Locate the cell with the specified text and output its (X, Y) center coordinate. 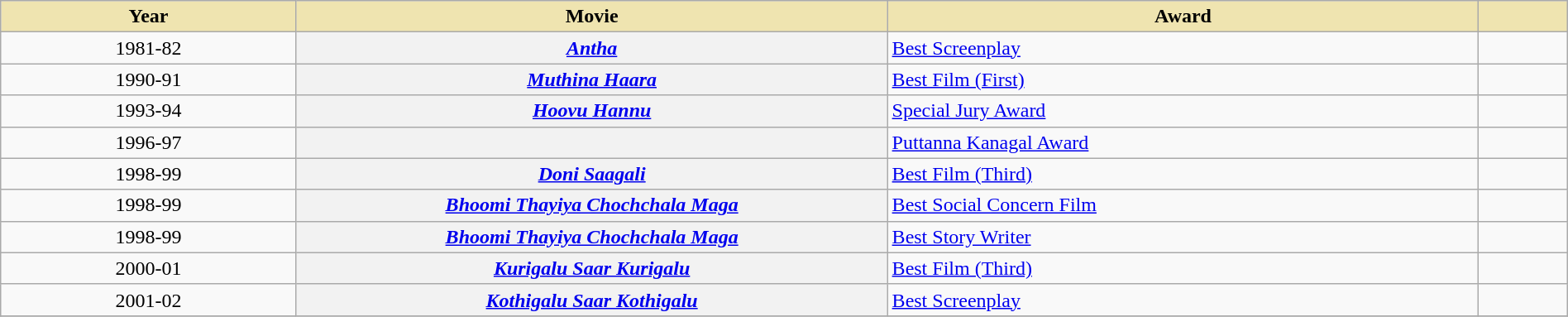
1993-94 (149, 111)
1996-97 (149, 142)
Best Film (First) (1183, 79)
Kurigalu Saar Kurigalu (592, 268)
1981-82 (149, 48)
2000-01 (149, 268)
1990-91 (149, 79)
Best Story Writer (1183, 237)
Award (1183, 17)
Year (149, 17)
Puttanna Kanagal Award (1183, 142)
Antha (592, 48)
2001-02 (149, 300)
Kothigalu Saar Kothigalu (592, 300)
Doni Saagali (592, 174)
Muthina Haara (592, 79)
Movie (592, 17)
Special Jury Award (1183, 111)
Hoovu Hannu (592, 111)
Best Social Concern Film (1183, 205)
